Return (x, y) of the center of cell containing provided text 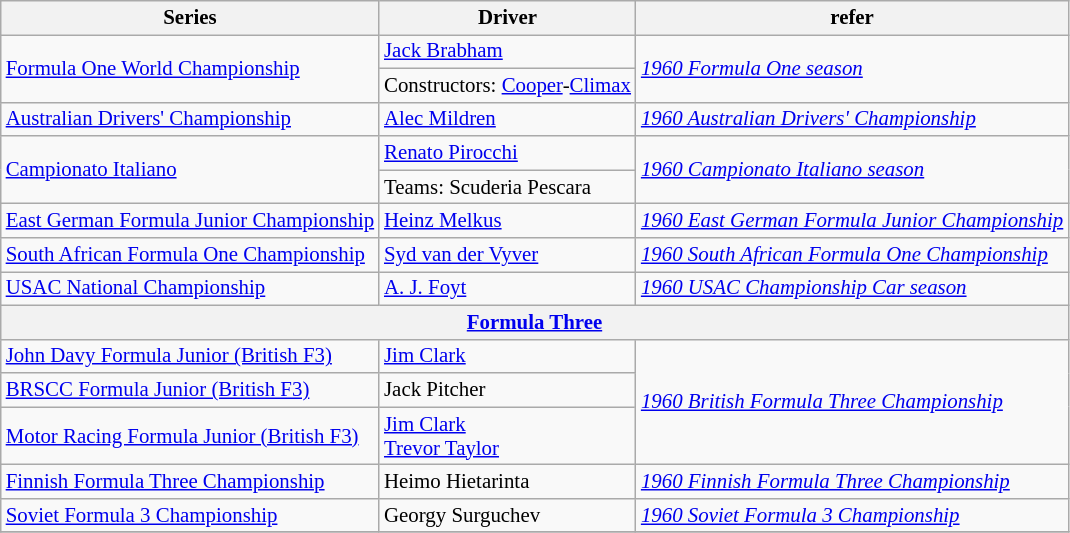
John Davy Formula Junior (British F3) (190, 356)
Jack Brabham (508, 51)
Soviet Formula 3 Championship (190, 515)
1960 Formula One season (852, 68)
Heimo Hietarinta (508, 482)
Syd van der Vyver (508, 255)
USAC National Championship (190, 288)
BRSCC Formula Junior (British F3) (190, 390)
Formula Three (534, 322)
refer (852, 18)
Constructors: Cooper-Climax (508, 85)
Heinz Melkus (508, 221)
1960 Finnish Formula Three Championship (852, 482)
A. J. Foyt (508, 288)
South African Formula One Championship (190, 255)
Jack Pitcher (508, 390)
Australian Drivers' Championship (190, 119)
Series (190, 18)
1960 USAC Championship Car season (852, 288)
Alec Mildren (508, 119)
1960 Campionato Italiano season (852, 170)
1960 Soviet Formula 3 Championship (852, 515)
1960 South African Formula One Championship (852, 255)
East German Formula Junior Championship (190, 221)
1960 East German Formula Junior Championship (852, 221)
Jim Clark (508, 356)
Jim Clark Trevor Taylor (508, 436)
Formula One World Championship (190, 68)
1960 Australian Drivers' Championship (852, 119)
Teams: Scuderia Pescara (508, 187)
Motor Racing Formula Junior (British F3) (190, 436)
Finnish Formula Three Championship (190, 482)
Renato Pirocchi (508, 153)
1960 British Formula Three Championship (852, 402)
Driver (508, 18)
Campionato Italiano (190, 170)
Georgy Surguchev (508, 515)
